Find where the given text appears and provide that cell's center as (X, Y) coordinate. 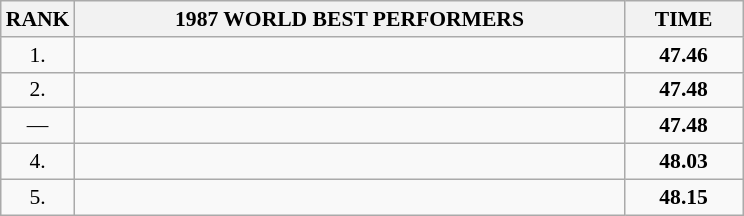
5. (38, 197)
4. (38, 162)
48.15 (684, 197)
47.46 (684, 55)
48.03 (684, 162)
1987 WORLD BEST PERFORMERS (349, 19)
TIME (684, 19)
2. (38, 90)
— (38, 126)
1. (38, 55)
RANK (38, 19)
